Determine the [X, Y] coordinate at the center of the cell enclosing the given text.  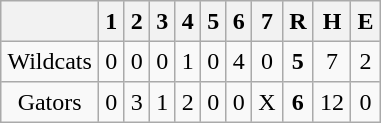
Wildcats [50, 61]
E [366, 21]
12 [332, 102]
X [268, 102]
H [332, 21]
Gators [50, 102]
R [298, 21]
